Return the [X, Y] coordinate for the center point of the cell that contains the specified text.  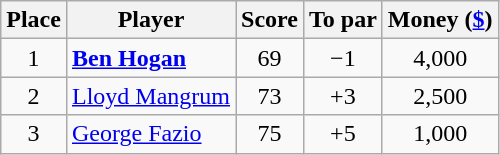
1 [34, 58]
75 [270, 134]
4,000 [440, 58]
George Fazio [150, 134]
To par [342, 20]
+5 [342, 134]
69 [270, 58]
2 [34, 96]
Money ($) [440, 20]
Score [270, 20]
2,500 [440, 96]
73 [270, 96]
+3 [342, 96]
Lloyd Mangrum [150, 96]
Ben Hogan [150, 58]
Player [150, 20]
−1 [342, 58]
3 [34, 134]
Place [34, 20]
1,000 [440, 134]
